Provide the (x, y) coordinate of the cell's center where the given text is located.  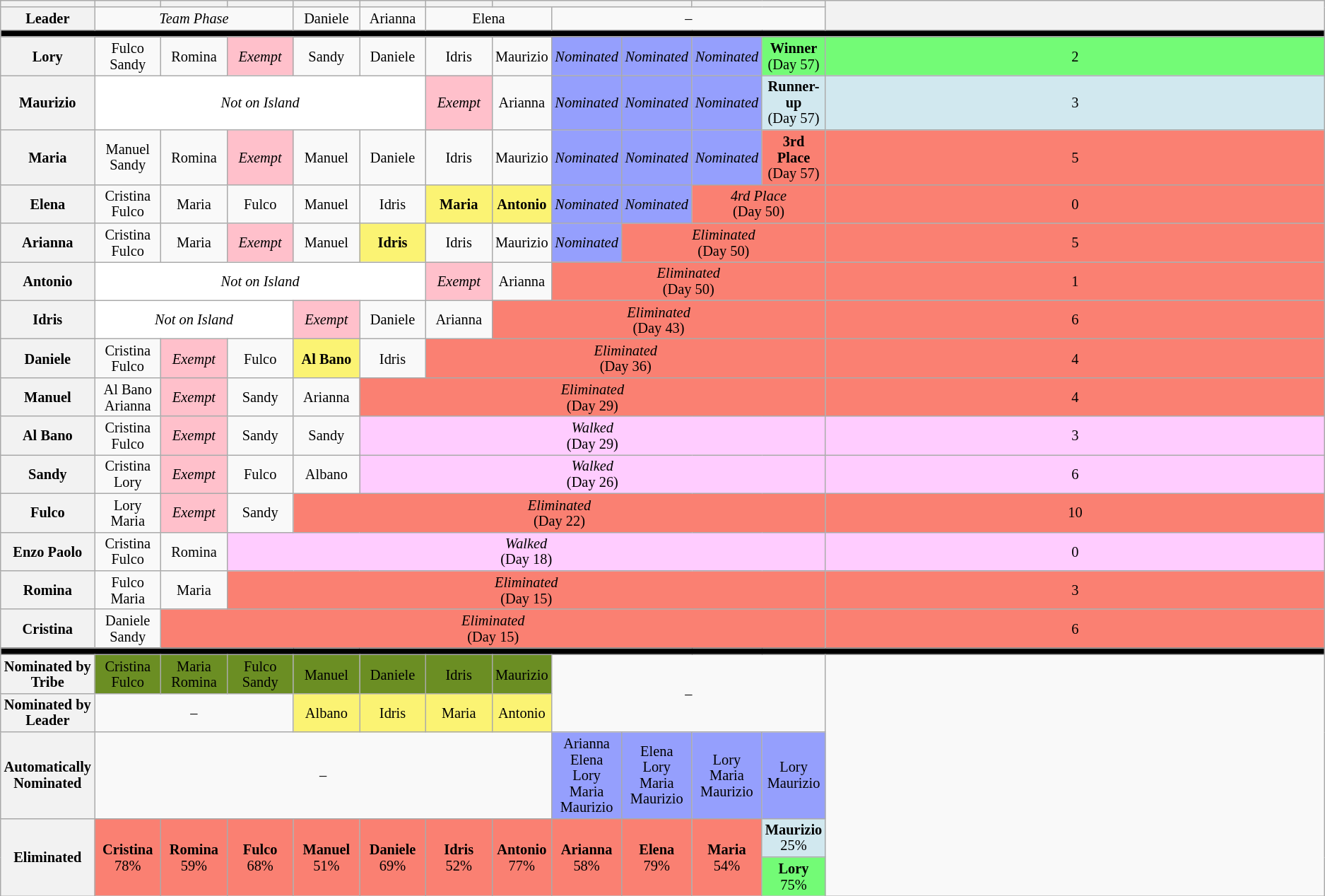
Maurizio25% (794, 838)
Runner-up(Day 57) (794, 102)
LoryMariaMaurizio (726, 775)
Lory (48, 57)
DanieleSandy (128, 629)
MariaRomina (194, 674)
Daniele69% (393, 856)
Winner(Day 57) (794, 57)
Arianna58% (587, 856)
Eliminated(Day 43) (659, 319)
4rd Place(Day 50) (759, 204)
Nominated by Leader (48, 712)
Antonio77% (522, 856)
Eliminated(Day 36) (625, 358)
Maria54% (726, 856)
LoryMaurizio (794, 775)
Walked(Day 18) (526, 551)
ElenaLoryMariaMaurizio (657, 775)
Automatically Nominated (48, 775)
10 (1076, 513)
Eliminated (48, 856)
Eliminated(Day 29) (592, 397)
Walked(Day 26) (592, 473)
AriannaElenaLoryMariaMaurizio (587, 775)
Idris52% (459, 856)
LoryMaria (128, 513)
Cristina78% (128, 856)
Elena79% (657, 856)
ManuelSandy (128, 157)
Enzo Paolo (48, 551)
3rd Place(Day 57) (794, 157)
Nominated by Tribe (48, 674)
Romina59% (194, 856)
Fulco68% (260, 856)
Walked(Day 29) (592, 435)
CristinaLory (128, 473)
Cristina (48, 629)
Manuel51% (326, 856)
Lory75% (794, 876)
Team Phase (194, 18)
2 (1076, 57)
FulcoMaria (128, 589)
Leader (48, 18)
Eliminated(Day 22) (560, 513)
1 (1076, 281)
Al BanoArianna (128, 397)
